Find where the given text appears and provide that cell's center as (x, y) coordinate. 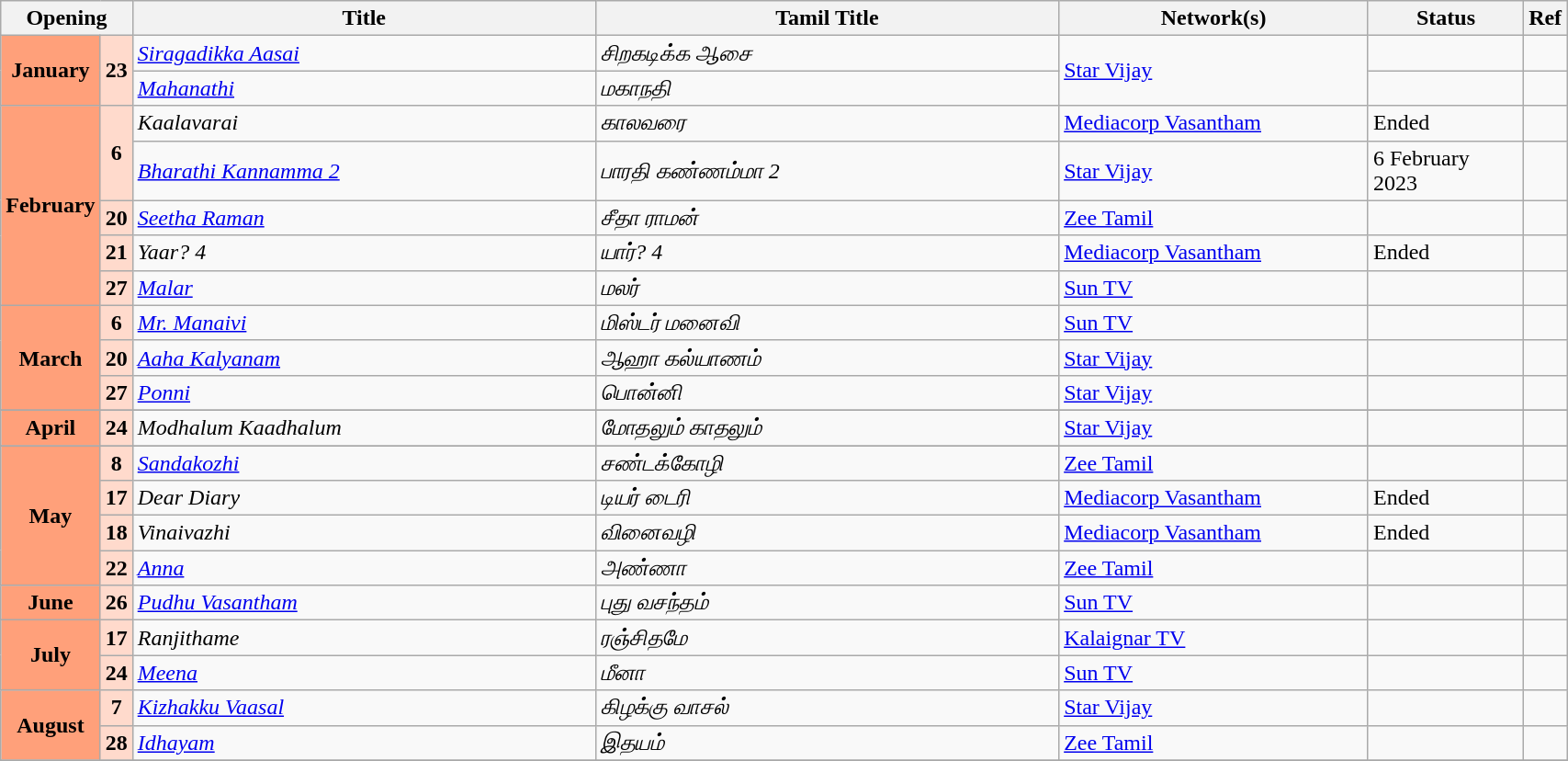
28 (116, 743)
மகாநதி (827, 88)
8 (116, 462)
Aaha Kalyanam (364, 358)
டியர் டைரி (827, 498)
22 (116, 568)
Modhalum Kaadhalum (364, 427)
Ref (1545, 18)
சிறகடிக்க ஆசை (827, 53)
Dear Diary (364, 498)
பொன்னி (827, 392)
பாரதி கண்ணம்மா 2 (827, 171)
Ranjithame (364, 638)
Meena (364, 673)
மீனா (827, 673)
கிழக்கு வாசல் (827, 708)
மிஸ்டர் மனைவி (827, 323)
மோதலும் காதலும் (827, 427)
February (51, 206)
Siragadikka Aasai (364, 53)
6 February 2023 (1446, 171)
வினைவழி (827, 533)
Kizhakku Vaasal (364, 708)
Mahanathi (364, 88)
7 (116, 708)
18 (116, 533)
ரஞ்சிதமே (827, 638)
Kalaignar TV (1214, 638)
Bharathi Kannamma 2 (364, 171)
சீதா ராமன் (827, 218)
Tamil Title (827, 18)
Network(s) (1214, 18)
புது வசந்தம் (827, 603)
21 (116, 253)
January (51, 71)
Vinaivazhi (364, 533)
April (51, 427)
26 (116, 603)
Yaar? 4 (364, 253)
Malar (364, 288)
அண்ணா (827, 568)
Pudhu Vasantham (364, 603)
காலவரை (827, 123)
இதயம் (827, 743)
மலர் (827, 288)
Opening (66, 18)
Status (1446, 18)
ஆஹா கல்யாணம் (827, 358)
Kaalavarai (364, 123)
23 (116, 71)
August (51, 725)
Sandakozhi (364, 462)
March (51, 358)
Mr. Manaivi (364, 323)
May (51, 515)
June (51, 603)
Idhayam (364, 743)
Seetha Raman (364, 218)
யார்? 4 (827, 253)
Ponni (364, 392)
சண்டக்கோழி (827, 462)
Anna (364, 568)
Title (364, 18)
July (51, 655)
